Scan for the cell matching the given text and deliver its [x, y] coordinate at center. 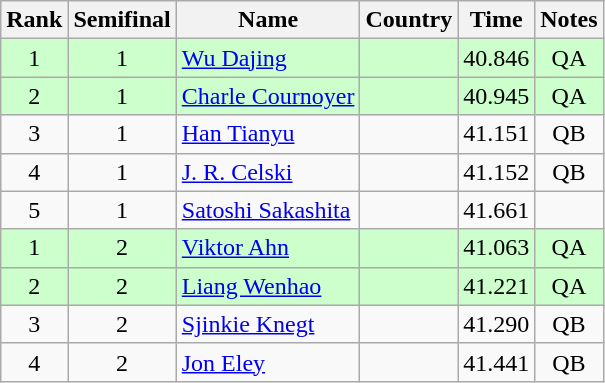
41.661 [496, 210]
Charle Cournoyer [268, 96]
Liang Wenhao [268, 286]
Rank [34, 20]
41.063 [496, 248]
Country [409, 20]
Viktor Ahn [268, 248]
Jon Eley [268, 362]
41.152 [496, 172]
Time [496, 20]
40.846 [496, 58]
41.441 [496, 362]
J. R. Celski [268, 172]
Satoshi Sakashita [268, 210]
Name [268, 20]
Han Tianyu [268, 134]
Notes [569, 20]
Wu Dajing [268, 58]
5 [34, 210]
41.221 [496, 286]
41.151 [496, 134]
Semifinal [122, 20]
Sjinkie Knegt [268, 324]
41.290 [496, 324]
40.945 [496, 96]
